Scan for the cell matching the given text and deliver its (x, y) coordinate at center. 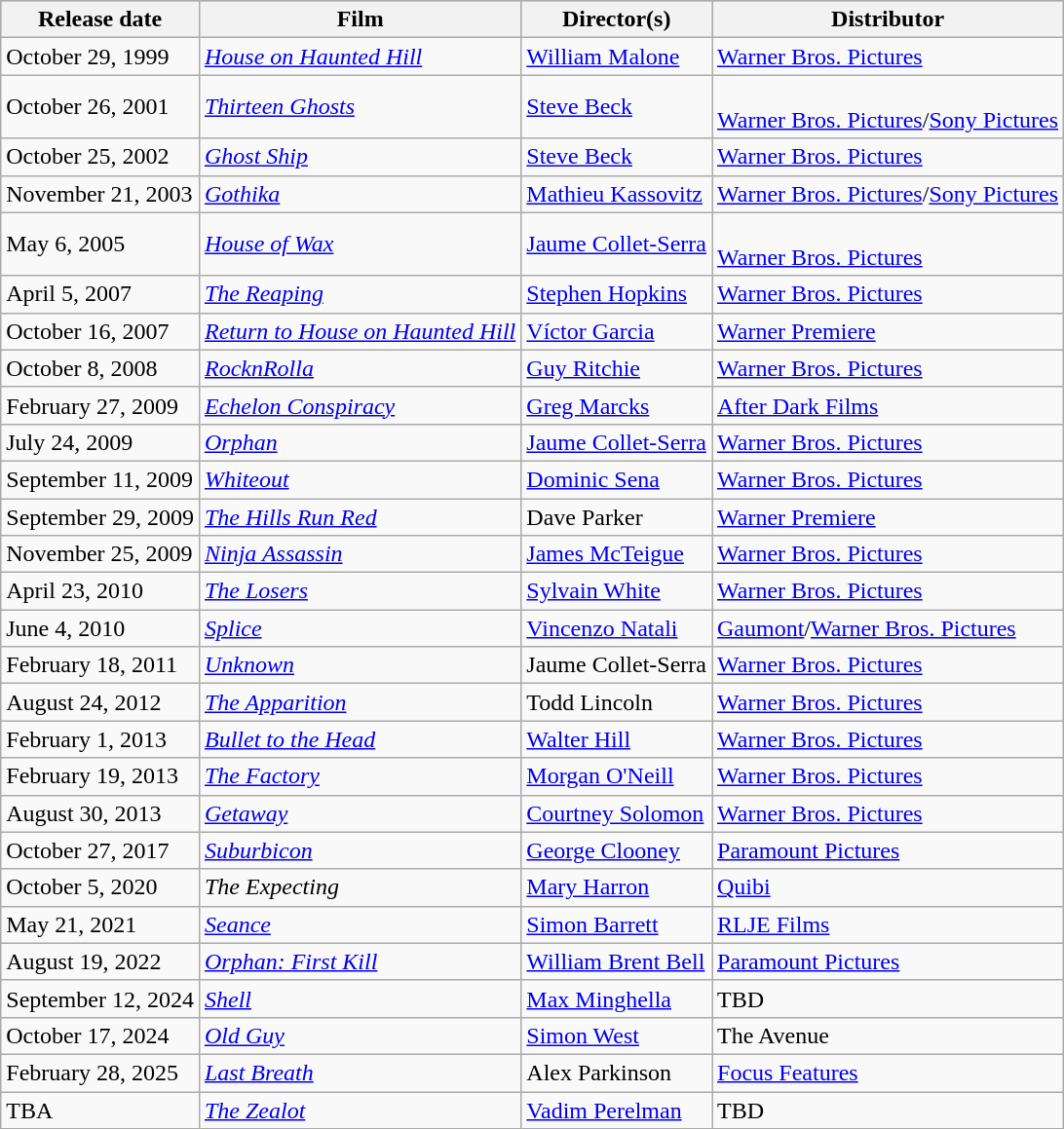
Last Breath (360, 1073)
Gaumont/Warner Bros. Pictures (887, 628)
August 24, 2012 (100, 702)
Todd Lincoln (617, 702)
Getaway (360, 813)
Old Guy (360, 1035)
February 27, 2009 (100, 405)
Greg Marcks (617, 405)
Thirteen Ghosts (360, 107)
October 8, 2008 (100, 368)
Guy Ritchie (617, 368)
Mary Harron (617, 887)
Víctor Garcia (617, 331)
Return to House on Haunted Hill (360, 331)
Echelon Conspiracy (360, 405)
Whiteout (360, 479)
February 1, 2013 (100, 739)
April 23, 2010 (100, 591)
The Avenue (887, 1035)
House of Wax (360, 244)
The Losers (360, 591)
Bullet to the Head (360, 739)
Orphan: First Kill (360, 961)
Dave Parker (617, 517)
Film (360, 19)
Courtney Solomon (617, 813)
Ghost Ship (360, 157)
Gothika (360, 194)
October 5, 2020 (100, 887)
Suburbicon (360, 850)
Vadim Perelman (617, 1110)
Mathieu Kassovitz (617, 194)
House on Haunted Hill (360, 56)
The Zealot (360, 1110)
Release date (100, 19)
September 29, 2009 (100, 517)
February 19, 2013 (100, 776)
Dominic Sena (617, 479)
Distributor (887, 19)
Seance (360, 924)
July 24, 2009 (100, 442)
George Clooney (617, 850)
November 21, 2003 (100, 194)
RocknRolla (360, 368)
After Dark Films (887, 405)
Focus Features (887, 1073)
February 18, 2011 (100, 665)
TBA (100, 1110)
The Reaping (360, 294)
James McTeigue (617, 554)
William Brent Bell (617, 961)
Director(s) (617, 19)
Walter Hill (617, 739)
October 26, 2001 (100, 107)
October 27, 2017 (100, 850)
The Expecting (360, 887)
February 28, 2025 (100, 1073)
Simon West (617, 1035)
October 17, 2024 (100, 1035)
The Hills Run Red (360, 517)
October 29, 1999 (100, 56)
The Apparition (360, 702)
Ninja Assassin (360, 554)
Stephen Hopkins (617, 294)
Sylvain White (617, 591)
June 4, 2010 (100, 628)
September 11, 2009 (100, 479)
Morgan O'Neill (617, 776)
Unknown (360, 665)
September 12, 2024 (100, 998)
The Factory (360, 776)
August 19, 2022 (100, 961)
William Malone (617, 56)
Vincenzo Natali (617, 628)
October 25, 2002 (100, 157)
May 21, 2021 (100, 924)
Quibi (887, 887)
Max Minghella (617, 998)
May 6, 2005 (100, 244)
November 25, 2009 (100, 554)
RLJE Films (887, 924)
Orphan (360, 442)
August 30, 2013 (100, 813)
October 16, 2007 (100, 331)
April 5, 2007 (100, 294)
Simon Barrett (617, 924)
Shell (360, 998)
Alex Parkinson (617, 1073)
Splice (360, 628)
